Provide the [X, Y] coordinate of the cell's center where the given text is located.  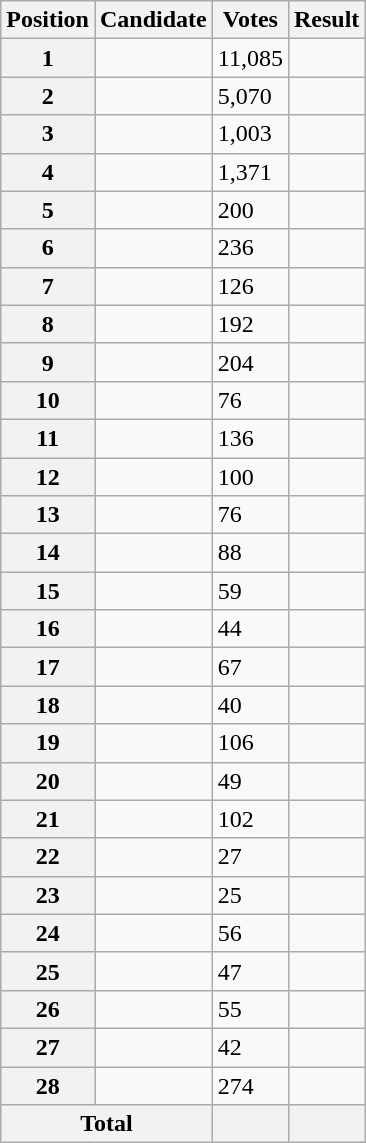
42 [250, 1047]
192 [250, 324]
55 [250, 1009]
21 [48, 819]
102 [250, 819]
274 [250, 1085]
106 [250, 743]
56 [250, 933]
17 [48, 667]
Candidate [153, 20]
Result [326, 20]
1 [48, 58]
8 [48, 324]
5,070 [250, 96]
13 [48, 515]
23 [48, 895]
59 [250, 591]
28 [48, 1085]
1,003 [250, 134]
7 [48, 286]
Total [107, 1124]
15 [48, 591]
200 [250, 210]
47 [250, 971]
Position [48, 20]
14 [48, 553]
24 [48, 933]
44 [250, 629]
18 [48, 705]
11,085 [250, 58]
204 [250, 362]
6 [48, 248]
11 [48, 438]
126 [250, 286]
49 [250, 781]
22 [48, 857]
2 [48, 96]
4 [48, 172]
40 [250, 705]
9 [48, 362]
Votes [250, 20]
136 [250, 438]
16 [48, 629]
10 [48, 400]
19 [48, 743]
88 [250, 553]
67 [250, 667]
1,371 [250, 172]
20 [48, 781]
3 [48, 134]
100 [250, 477]
236 [250, 248]
5 [48, 210]
12 [48, 477]
26 [48, 1009]
